Extract the [X, Y] coordinate from the center of the cell holding the provided text.  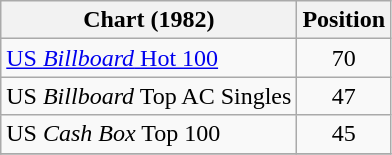
Chart (1982) [149, 20]
US Billboard Top AC Singles [149, 96]
US Billboard Hot 100 [149, 58]
70 [344, 58]
47 [344, 96]
45 [344, 134]
US Cash Box Top 100 [149, 134]
Position [344, 20]
